Detect which cell encompasses the target text, then output its [x, y] center coordinate. 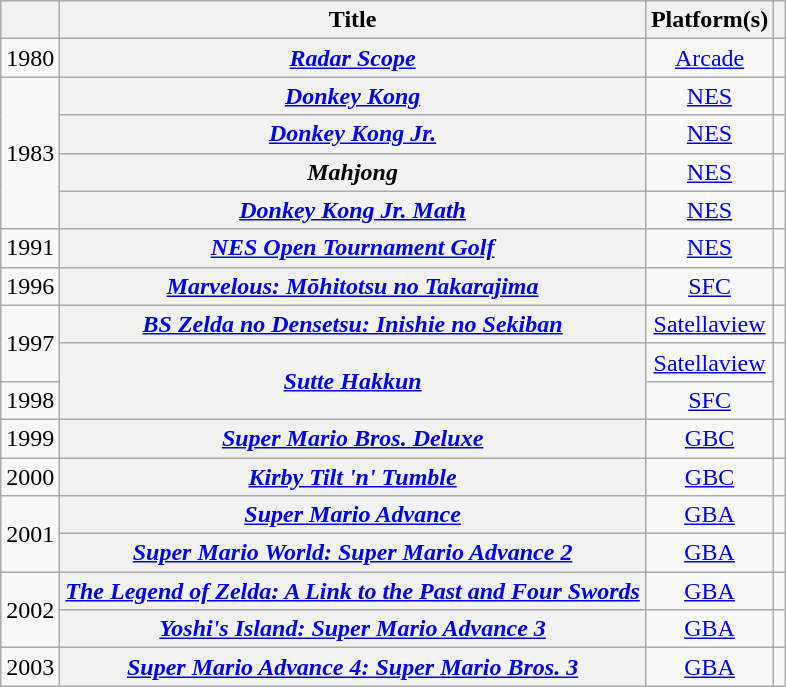
2001 [30, 534]
Super Mario Advance [353, 515]
Super Mario Bros. Deluxe [353, 438]
Kirby Tilt 'n' Tumble [353, 477]
Donkey Kong Jr. [353, 134]
2002 [30, 610]
2000 [30, 477]
Donkey Kong [353, 96]
1983 [30, 153]
Platform(s) [709, 20]
2003 [30, 667]
Arcade [709, 58]
Marvelous: Mōhitotsu no Takarajima [353, 286]
The Legend of Zelda: A Link to the Past and Four Swords [353, 591]
1999 [30, 438]
Yoshi's Island: Super Mario Advance 3 [353, 629]
Radar Scope [353, 58]
BS Zelda no Densetsu: Inishie no Sekiban [353, 324]
Super Mario World: Super Mario Advance 2 [353, 553]
Donkey Kong Jr. Math [353, 210]
Title [353, 20]
Super Mario Advance 4: Super Mario Bros. 3 [353, 667]
1991 [30, 248]
1998 [30, 400]
1997 [30, 343]
1996 [30, 286]
Mahjong [353, 172]
NES Open Tournament Golf [353, 248]
Sutte Hakkun [353, 381]
1980 [30, 58]
